Search for the cell housing the specified text and yield its [x, y] center coordinate. 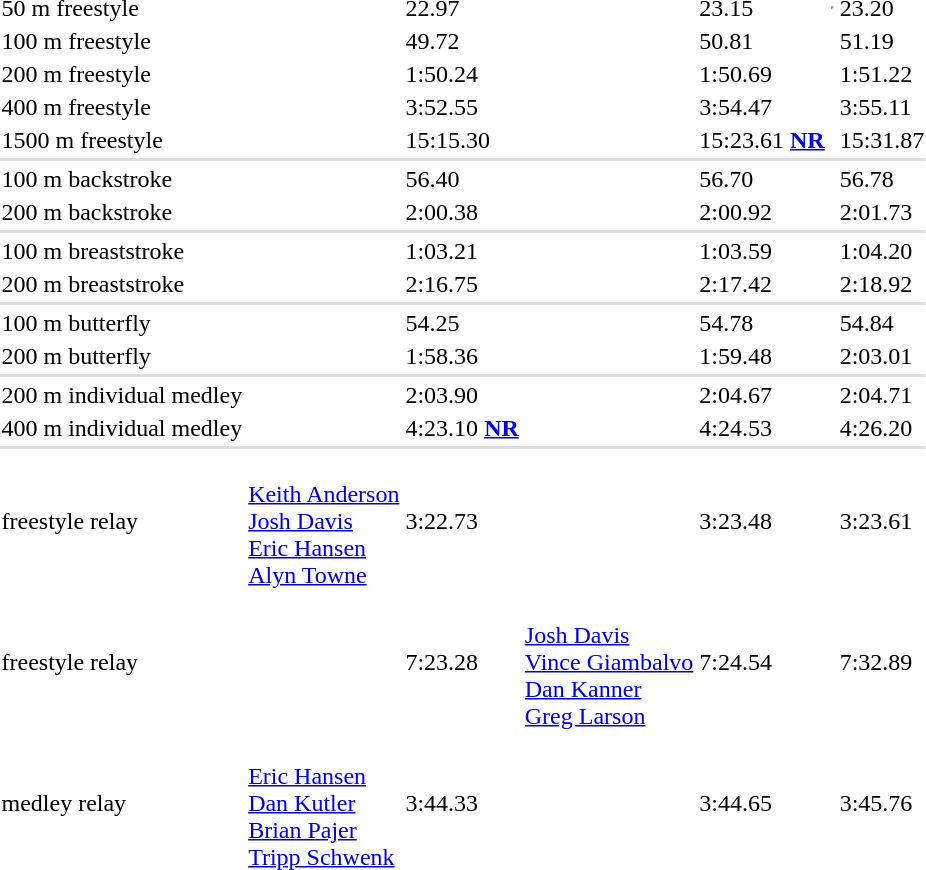
56.78 [882, 179]
1:03.59 [762, 251]
56.40 [462, 179]
1500 m freestyle [122, 140]
100 m backstroke [122, 179]
2:00.92 [762, 212]
1:50.24 [462, 74]
54.84 [882, 323]
54.25 [462, 323]
200 m freestyle [122, 74]
51.19 [882, 41]
100 m butterfly [122, 323]
7:23.28 [462, 662]
200 m butterfly [122, 356]
Keith AndersonJosh DavisEric HansenAlyn Towne [324, 521]
3:55.11 [882, 107]
2:03.90 [462, 395]
2:04.67 [762, 395]
56.70 [762, 179]
4:26.20 [882, 428]
1:59.48 [762, 356]
49.72 [462, 41]
2:00.38 [462, 212]
3:23.61 [882, 521]
1:50.69 [762, 74]
200 m backstroke [122, 212]
2:17.42 [762, 284]
50.81 [762, 41]
100 m breaststroke [122, 251]
400 m freestyle [122, 107]
200 m breaststroke [122, 284]
3:52.55 [462, 107]
15:31.87 [882, 140]
400 m individual medley [122, 428]
1:03.21 [462, 251]
54.78 [762, 323]
15:23.61 NR [762, 140]
100 m freestyle [122, 41]
7:24.54 [762, 662]
4:24.53 [762, 428]
2:03.01 [882, 356]
Josh DavisVince GiambalvoDan KannerGreg Larson [609, 662]
1:58.36 [462, 356]
7:32.89 [882, 662]
2:18.92 [882, 284]
3:23.48 [762, 521]
4:23.10 NR [462, 428]
3:54.47 [762, 107]
2:16.75 [462, 284]
1:04.20 [882, 251]
200 m individual medley [122, 395]
15:15.30 [462, 140]
1:51.22 [882, 74]
2:04.71 [882, 395]
3:22.73 [462, 521]
2:01.73 [882, 212]
